Capture the cell that displays the provided text and extract its [X, Y] central coordinate. 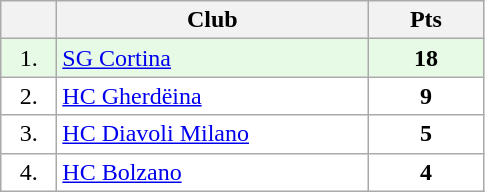
2. [29, 96]
9 [426, 96]
1. [29, 58]
SG Cortina [212, 58]
HC Bolzano [212, 172]
18 [426, 58]
5 [426, 134]
4. [29, 172]
Club [212, 20]
4 [426, 172]
HC Diavoli Milano [212, 134]
Pts [426, 20]
HC Gherdëina [212, 96]
3. [29, 134]
